Find where the given text appears and provide that cell's center as (x, y) coordinate. 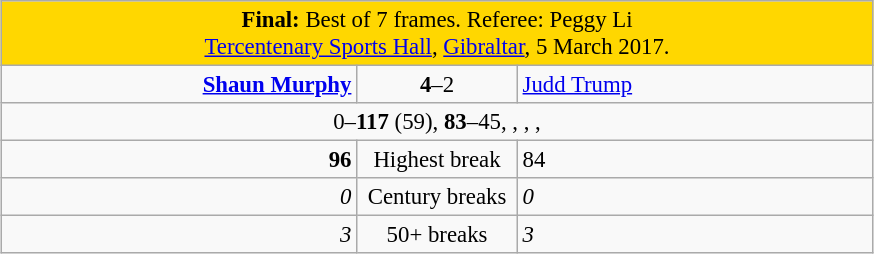
Shaun Murphy (179, 85)
Final: Best of 7 frames. Referee: Peggy LiTercentenary Sports Hall, Gibraltar, 5 March 2017. (437, 34)
Century breaks (438, 197)
4–2 (438, 85)
50+ breaks (438, 235)
0–117 (59), 83–45, , , , (437, 122)
84 (695, 160)
Judd Trump (695, 85)
96 (179, 160)
Highest break (438, 160)
